Determine the (X, Y) coordinate at the center of the cell enclosing the given text.  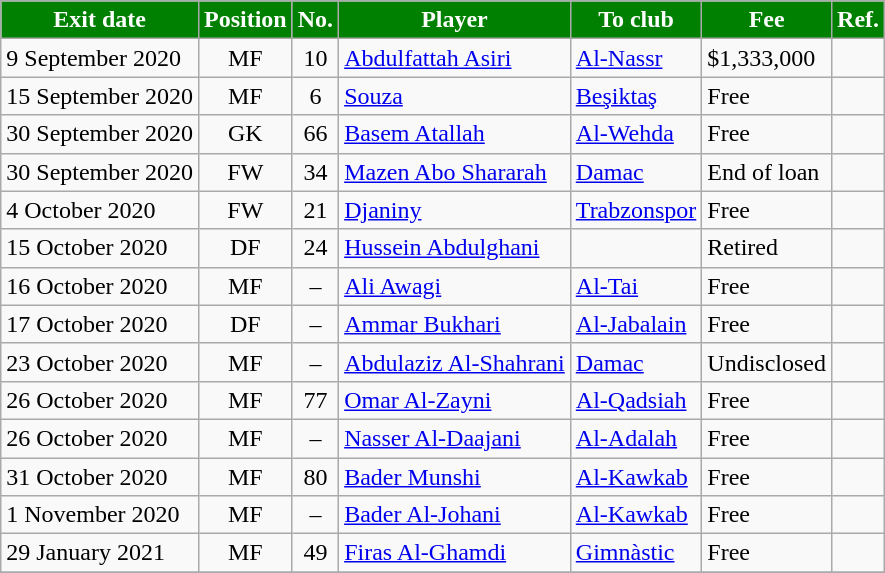
Retired (767, 248)
17 October 2020 (100, 324)
Al-Wehda (636, 134)
Ammar Bukhari (455, 324)
Al-Qadsiah (636, 400)
Hussein Abdulghani (455, 248)
Bader Munshi (455, 477)
Undisclosed (767, 362)
49 (315, 553)
80 (315, 477)
10 (315, 58)
Al-Jabalain (636, 324)
Omar Al-Zayni (455, 400)
24 (315, 248)
15 September 2020 (100, 96)
6 (315, 96)
4 October 2020 (100, 210)
To club (636, 20)
66 (315, 134)
31 October 2020 (100, 477)
Al-Tai (636, 286)
Nasser Al-Daajani (455, 438)
Djaniny (455, 210)
9 September 2020 (100, 58)
Ali Awagi (455, 286)
15 October 2020 (100, 248)
34 (315, 172)
GK (245, 134)
Player (455, 20)
29 January 2021 (100, 553)
No. (315, 20)
77 (315, 400)
End of loan (767, 172)
Souza (455, 96)
1 November 2020 (100, 515)
Abdulaziz Al-Shahrani (455, 362)
Abdulfattah Asiri (455, 58)
$1,333,000 (767, 58)
Gimnàstic (636, 553)
Position (245, 20)
23 October 2020 (100, 362)
Beşiktaş (636, 96)
Exit date (100, 20)
Al-Nassr (636, 58)
Mazen Abo Shararah (455, 172)
Fee (767, 20)
21 (315, 210)
16 October 2020 (100, 286)
Basem Atallah (455, 134)
Bader Al-Johani (455, 515)
Trabzonspor (636, 210)
Firas Al-Ghamdi (455, 553)
Ref. (858, 20)
Al-Adalah (636, 438)
